Search for the cell housing the specified text and yield its (x, y) center coordinate. 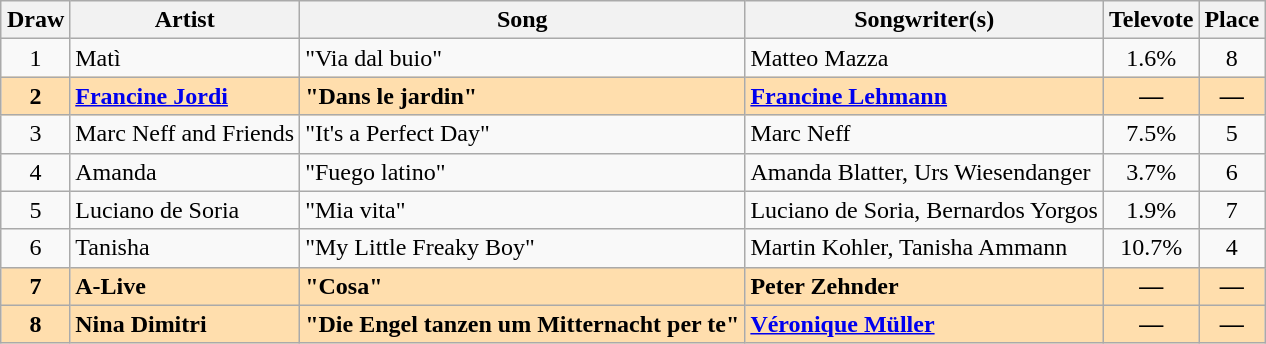
Song (522, 20)
Marc Neff (924, 134)
Marc Neff and Friends (185, 134)
Amanda Blatter, Urs Wiesendanger (924, 172)
7.5% (1150, 134)
Francine Jordi (185, 96)
Songwriter(s) (924, 20)
10.7% (1150, 248)
"It's a Perfect Day" (522, 134)
Draw (35, 20)
Luciano de Soria (185, 210)
Véronique Müller (924, 324)
Matì (185, 58)
3 (35, 134)
"Dans le jardin" (522, 96)
"Via dal buio" (522, 58)
Televote (1150, 20)
1 (35, 58)
"Mia vita" (522, 210)
1.9% (1150, 210)
"My Little Freaky Boy" (522, 248)
2 (35, 96)
Artist (185, 20)
3.7% (1150, 172)
Matteo Mazza (924, 58)
Amanda (185, 172)
Peter Zehnder (924, 286)
Martin Kohler, Tanisha Ammann (924, 248)
Francine Lehmann (924, 96)
1.6% (1150, 58)
Tanisha (185, 248)
Nina Dimitri (185, 324)
Place (1232, 20)
"Die Engel tanzen um Mitternacht per te" (522, 324)
"Cosa" (522, 286)
Luciano de Soria, Bernardos Yorgos (924, 210)
A-Live (185, 286)
"Fuego latino" (522, 172)
